Find where the given text appears and provide that cell's center as [X, Y] coordinate. 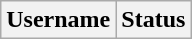
Status [154, 20]
Username [58, 20]
